For the text-containing cell, return its midpoint in [x, y] coordinate format. 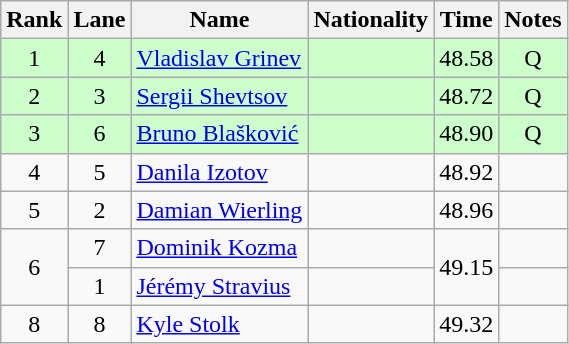
Kyle Stolk [220, 324]
48.58 [466, 58]
49.32 [466, 324]
Name [220, 20]
48.92 [466, 172]
Time [466, 20]
49.15 [466, 267]
7 [100, 248]
48.96 [466, 210]
Lane [100, 20]
Rank [34, 20]
Bruno Blašković [220, 134]
Nationality [371, 20]
Danila Izotov [220, 172]
Jérémy Stravius [220, 286]
Sergii Shevtsov [220, 96]
48.72 [466, 96]
Vladislav Grinev [220, 58]
Dominik Kozma [220, 248]
Damian Wierling [220, 210]
48.90 [466, 134]
Notes [533, 20]
